Return the [x, y] coordinate for the center point of the cell that contains the specified text.  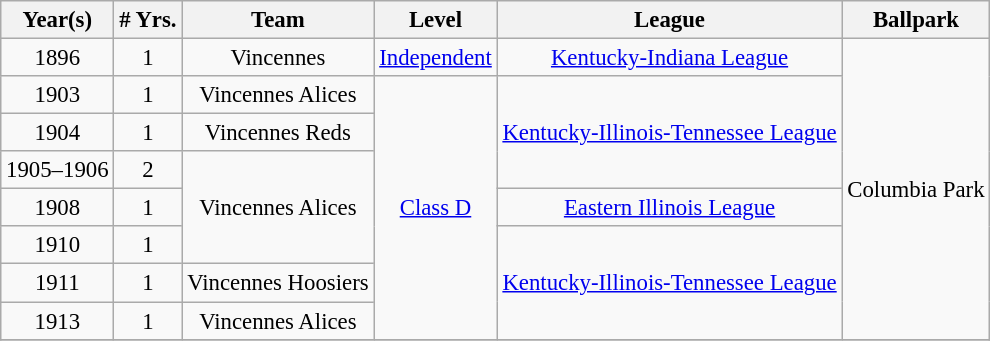
1896 [58, 58]
League [670, 20]
Vincennes [278, 58]
Year(s) [58, 20]
Independent [436, 58]
Ballpark [916, 20]
1908 [58, 208]
Class D [436, 208]
1905–1906 [58, 170]
Level [436, 20]
Vincennes Hoosiers [278, 283]
Team [278, 20]
1903 [58, 95]
Eastern Illinois League [670, 208]
1911 [58, 283]
# Yrs. [148, 20]
Vincennes Reds [278, 133]
1904 [58, 133]
1910 [58, 245]
Kentucky-Indiana League [670, 58]
1913 [58, 321]
Columbia Park [916, 190]
2 [148, 170]
